Detect which cell encompasses the target text, then output its [x, y] center coordinate. 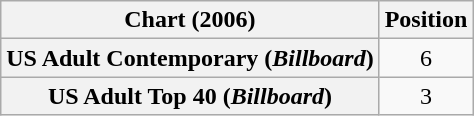
US Adult Contemporary (Billboard) [190, 58]
3 [426, 96]
Chart (2006) [190, 20]
US Adult Top 40 (Billboard) [190, 96]
6 [426, 58]
Position [426, 20]
